Pinpoint the cell where the given text exists, returning its [X, Y] midpoint coordinate. 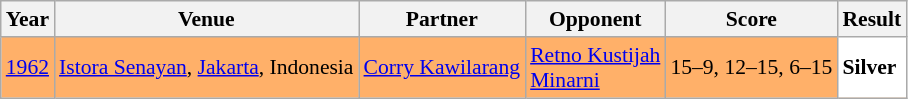
Partner [442, 19]
Opponent [595, 19]
Retno Kustijah Minarni [595, 68]
Score [751, 19]
15–9, 12–15, 6–15 [751, 68]
Year [28, 19]
Corry Kawilarang [442, 68]
Result [872, 19]
Silver [872, 68]
1962 [28, 68]
Venue [206, 19]
Istora Senayan, Jakarta, Indonesia [206, 68]
